Provide the (X, Y) coordinate of the cell's center where the given text is located.  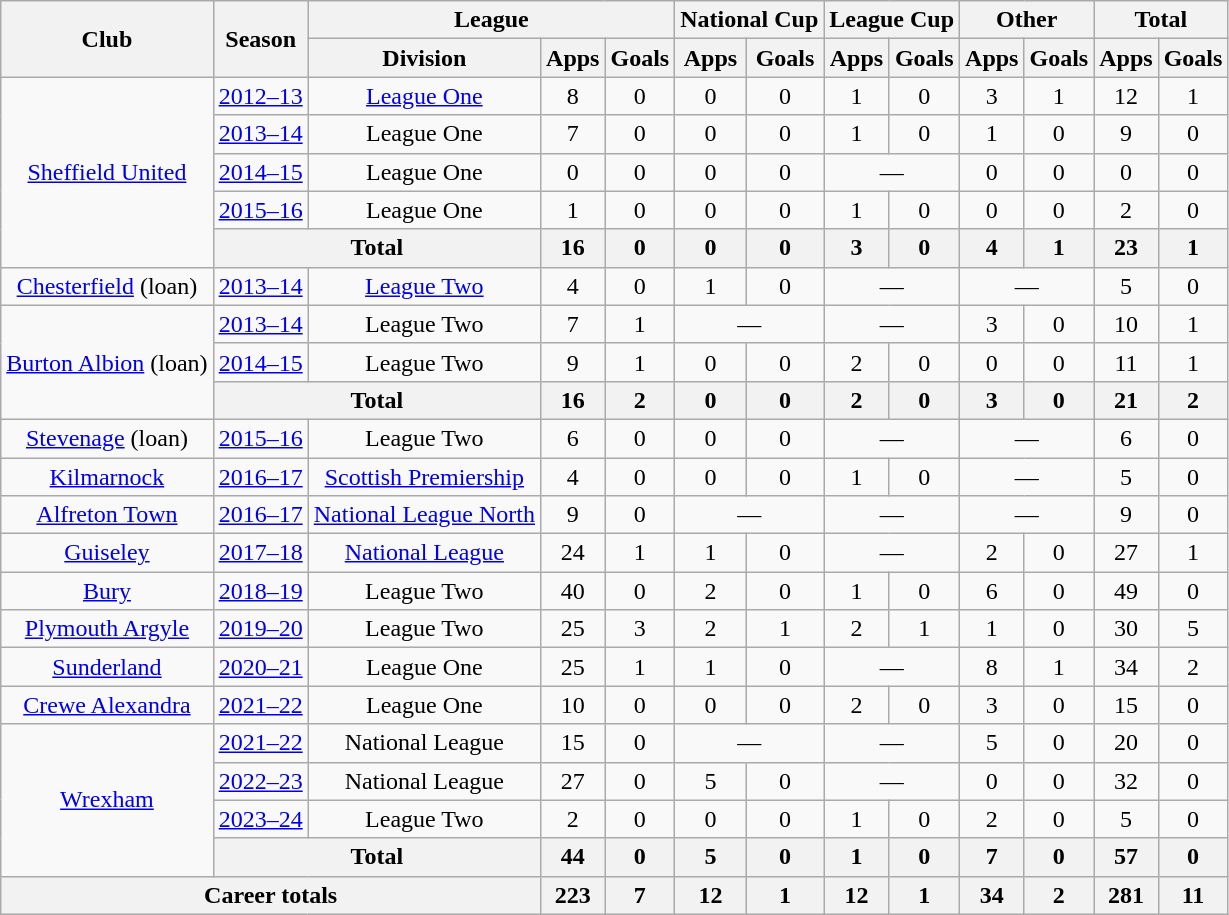
Burton Albion (loan) (107, 362)
Scottish Premiership (424, 477)
21 (1126, 400)
Kilmarnock (107, 477)
40 (573, 591)
Stevenage (loan) (107, 438)
2020–21 (260, 667)
Career totals (271, 895)
2012–13 (260, 96)
Division (424, 58)
Sunderland (107, 667)
League (491, 20)
2017–18 (260, 553)
Chesterfield (loan) (107, 286)
Plymouth Argyle (107, 629)
2019–20 (260, 629)
32 (1126, 781)
23 (1126, 248)
49 (1126, 591)
Other (1027, 20)
Alfreton Town (107, 515)
223 (573, 895)
Bury (107, 591)
24 (573, 553)
Season (260, 39)
Wrexham (107, 800)
Crewe Alexandra (107, 705)
2023–24 (260, 819)
National League North (424, 515)
League Cup (892, 20)
Guiseley (107, 553)
30 (1126, 629)
281 (1126, 895)
Club (107, 39)
2022–23 (260, 781)
National Cup (750, 20)
2018–19 (260, 591)
57 (1126, 857)
44 (573, 857)
Sheffield United (107, 172)
20 (1126, 743)
